Capture the cell that displays the provided text and extract its [x, y] central coordinate. 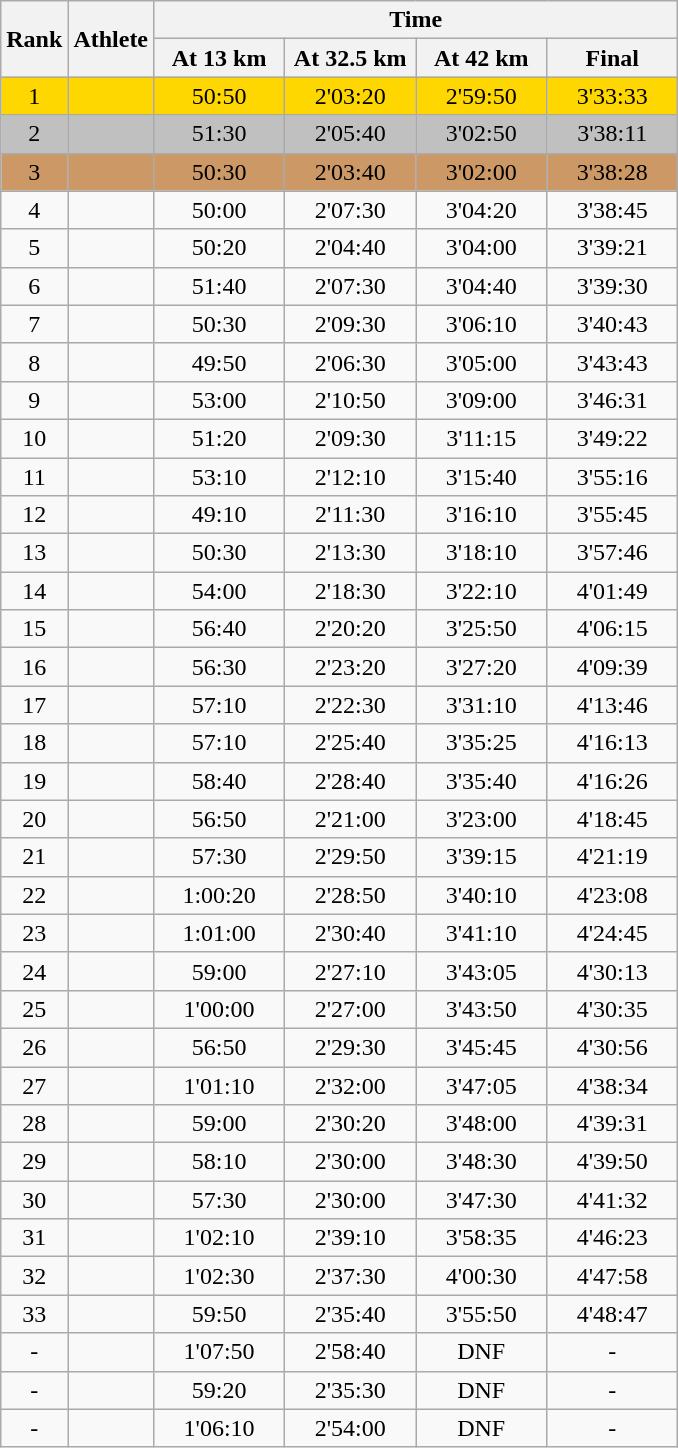
2'12:10 [350, 477]
12 [34, 515]
4'01:49 [612, 591]
6 [34, 286]
31 [34, 1238]
50:50 [220, 96]
4'24:45 [612, 933]
3'55:16 [612, 477]
Final [612, 58]
56:40 [220, 629]
2'21:00 [350, 819]
1'07:50 [220, 1352]
8 [34, 362]
3'31:10 [482, 705]
4'47:58 [612, 1276]
4 [34, 210]
3'57:46 [612, 553]
3'04:20 [482, 210]
3'05:00 [482, 362]
2'22:30 [350, 705]
3'48:30 [482, 1162]
25 [34, 1009]
4'16:13 [612, 743]
59:50 [220, 1314]
3'25:50 [482, 629]
2'28:50 [350, 895]
4'13:46 [612, 705]
18 [34, 743]
11 [34, 477]
3'35:40 [482, 781]
3'39:21 [612, 248]
49:10 [220, 515]
3'46:31 [612, 400]
3'43:43 [612, 362]
2'23:20 [350, 667]
At 42 km [482, 58]
58:10 [220, 1162]
3'47:05 [482, 1085]
2'13:30 [350, 553]
3'58:35 [482, 1238]
2'27:00 [350, 1009]
3'43:05 [482, 971]
17 [34, 705]
4'18:45 [612, 819]
2'03:40 [350, 172]
2'27:10 [350, 971]
4'09:39 [612, 667]
10 [34, 438]
50:20 [220, 248]
3'23:00 [482, 819]
4'46:23 [612, 1238]
3'09:00 [482, 400]
3'38:45 [612, 210]
24 [34, 971]
29 [34, 1162]
3'16:10 [482, 515]
20 [34, 819]
3 [34, 172]
3'02:00 [482, 172]
3'04:40 [482, 286]
3'39:15 [482, 857]
1'02:10 [220, 1238]
3'49:22 [612, 438]
2'30:40 [350, 933]
3'47:30 [482, 1200]
3'22:10 [482, 591]
Rank [34, 39]
2'10:50 [350, 400]
4'23:08 [612, 895]
53:10 [220, 477]
4'06:15 [612, 629]
3'33:33 [612, 96]
4'38:34 [612, 1085]
54:00 [220, 591]
3'11:15 [482, 438]
1'06:10 [220, 1428]
3'41:10 [482, 933]
2'20:20 [350, 629]
3'48:00 [482, 1124]
50:00 [220, 210]
4'39:50 [612, 1162]
3'15:40 [482, 477]
2'39:10 [350, 1238]
3'18:10 [482, 553]
2'06:30 [350, 362]
16 [34, 667]
27 [34, 1085]
3'38:11 [612, 134]
51:30 [220, 134]
2'30:20 [350, 1124]
33 [34, 1314]
2'05:40 [350, 134]
59:20 [220, 1390]
4'21:19 [612, 857]
23 [34, 933]
2'28:40 [350, 781]
3'39:30 [612, 286]
2'35:40 [350, 1314]
3'40:43 [612, 324]
22 [34, 895]
32 [34, 1276]
21 [34, 857]
2'18:30 [350, 591]
3'27:20 [482, 667]
58:40 [220, 781]
3'02:50 [482, 134]
2'03:20 [350, 96]
3'45:45 [482, 1047]
1'02:30 [220, 1276]
2'35:30 [350, 1390]
2'29:30 [350, 1047]
1'01:10 [220, 1085]
1 [34, 96]
2'29:50 [350, 857]
4'00:30 [482, 1276]
4'41:32 [612, 1200]
2'25:40 [350, 743]
5 [34, 248]
56:30 [220, 667]
51:20 [220, 438]
13 [34, 553]
4'48:47 [612, 1314]
3'43:50 [482, 1009]
3'40:10 [482, 895]
At 13 km [220, 58]
49:50 [220, 362]
28 [34, 1124]
4'30:35 [612, 1009]
4'30:13 [612, 971]
2'58:40 [350, 1352]
15 [34, 629]
4'30:56 [612, 1047]
53:00 [220, 400]
4'16:26 [612, 781]
1'00:00 [220, 1009]
9 [34, 400]
30 [34, 1200]
1:01:00 [220, 933]
2 [34, 134]
7 [34, 324]
3'35:25 [482, 743]
2'11:30 [350, 515]
3'38:28 [612, 172]
2'59:50 [482, 96]
2'54:00 [350, 1428]
51:40 [220, 286]
3'55:45 [612, 515]
2'37:30 [350, 1276]
26 [34, 1047]
2'32:00 [350, 1085]
4'39:31 [612, 1124]
2'04:40 [350, 248]
3'04:00 [482, 248]
At 32.5 km [350, 58]
14 [34, 591]
1:00:20 [220, 895]
3'55:50 [482, 1314]
Time [416, 20]
Athlete [111, 39]
3'06:10 [482, 324]
19 [34, 781]
